Provide the (x, y) coordinate of the cell's center where the given text is located.  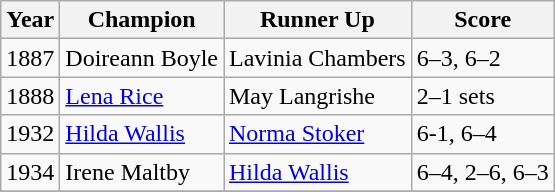
Lavinia Chambers (318, 58)
Norma Stoker (318, 134)
Runner Up (318, 20)
Score (482, 20)
6–3, 6–2 (482, 58)
6-1, 6–4 (482, 134)
2–1 sets (482, 96)
Champion (142, 20)
Irene Maltby (142, 172)
1932 (30, 134)
Year (30, 20)
6–4, 2–6, 6–3 (482, 172)
May Langrishe (318, 96)
Lena Rice (142, 96)
1934 (30, 172)
Doireann Boyle (142, 58)
1888 (30, 96)
1887 (30, 58)
